For the text-containing cell, return its midpoint in (X, Y) coordinate format. 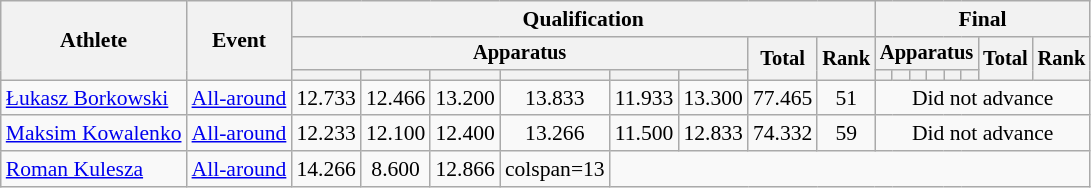
13.300 (712, 98)
11.933 (644, 98)
Final (982, 19)
13.833 (555, 98)
12.100 (396, 134)
Łukasz Borkowski (94, 98)
77.465 (782, 98)
12.866 (464, 169)
12.466 (396, 98)
colspan=13 (555, 169)
Roman Kulesza (94, 169)
Maksim Kowalenko (94, 134)
12.833 (712, 134)
12.733 (326, 98)
12.233 (326, 134)
12.400 (464, 134)
Athlete (94, 40)
13.200 (464, 98)
51 (846, 98)
59 (846, 134)
Event (240, 40)
11.500 (644, 134)
Qualification (583, 19)
74.332 (782, 134)
14.266 (326, 169)
8.600 (396, 169)
13.266 (555, 134)
